Find where the given text appears and provide that cell's center as [x, y] coordinate. 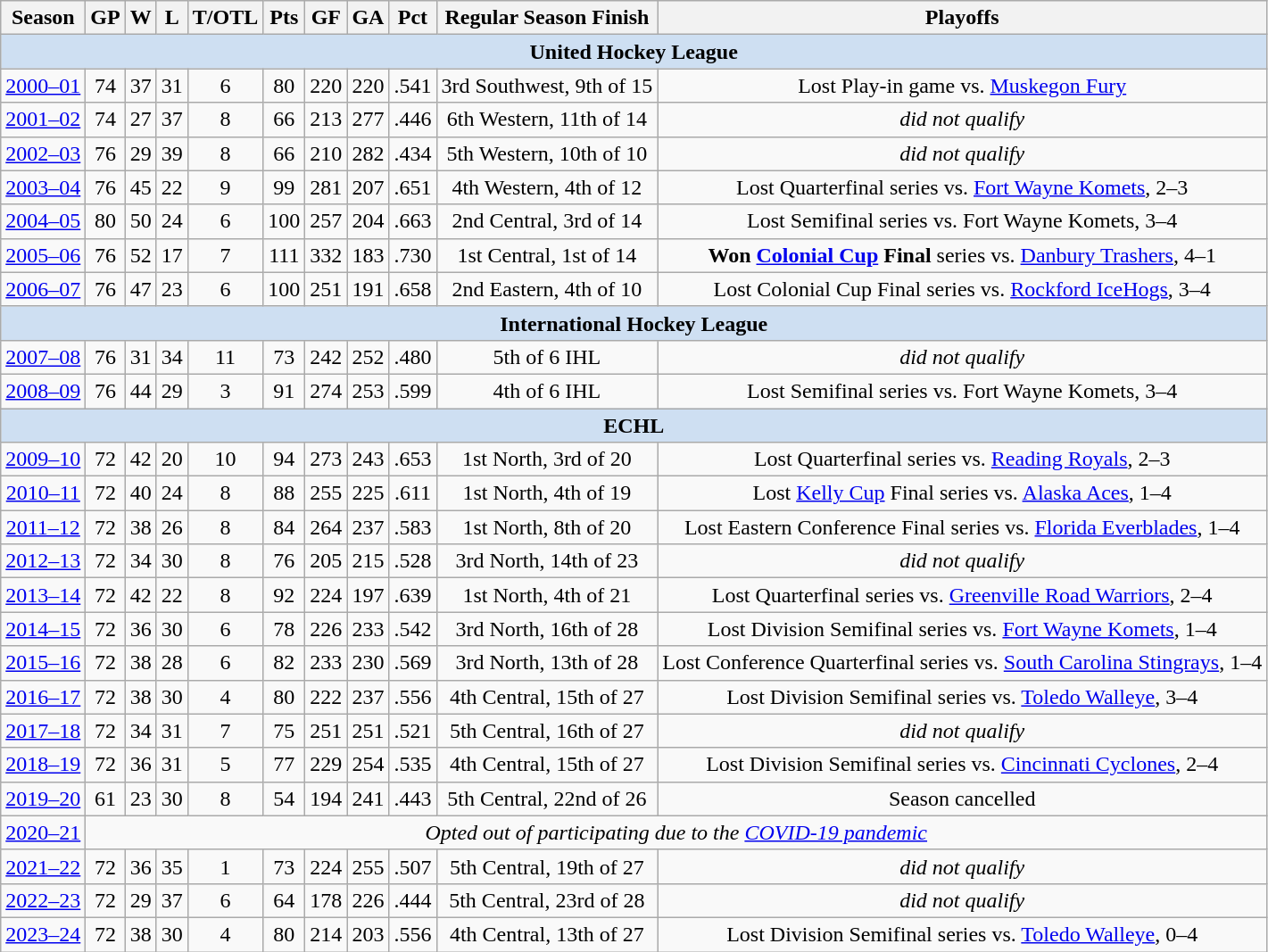
.446 [412, 120]
Regular Season Finish [547, 18]
213 [327, 120]
44 [141, 391]
229 [327, 765]
204 [368, 221]
5th Central, 23rd of 28 [547, 900]
194 [327, 799]
88 [284, 493]
203 [368, 934]
Lost Eastern Conference Final series vs. Florida Everblades, 1–4 [962, 527]
52 [141, 255]
2nd Central, 3rd of 14 [547, 221]
242 [327, 357]
10 [225, 459]
3rd North, 14th of 23 [547, 561]
.542 [412, 629]
2018–19 [43, 765]
264 [327, 527]
.583 [412, 527]
2007–08 [43, 357]
3rd North, 13th of 28 [547, 663]
207 [368, 187]
214 [327, 934]
2010–11 [43, 493]
5 [225, 765]
1 [225, 866]
2003–04 [43, 187]
2004–05 [43, 221]
2009–10 [43, 459]
.653 [412, 459]
3 [225, 391]
225 [368, 493]
254 [368, 765]
45 [141, 187]
.444 [412, 900]
Lost Division Semifinal series vs. Toledo Walleye, 0–4 [962, 934]
94 [284, 459]
215 [368, 561]
1st Central, 1st of 14 [547, 255]
20 [171, 459]
75 [284, 731]
273 [327, 459]
GA [368, 18]
191 [368, 289]
.599 [412, 391]
Lost Quarterfinal series vs. Reading Royals, 2–3 [962, 459]
2nd Eastern, 4th of 10 [547, 289]
.658 [412, 289]
2015–16 [43, 663]
27 [141, 120]
.480 [412, 357]
91 [284, 391]
2006–07 [43, 289]
2023–24 [43, 934]
Lost Colonial Cup Final series vs. Rockford IceHogs, 3–4 [962, 289]
4th Western, 4th of 12 [547, 187]
Lost Kelly Cup Final series vs. Alaska Aces, 1–4 [962, 493]
5th Central, 16th of 27 [547, 731]
197 [368, 595]
241 [368, 799]
257 [327, 221]
11 [225, 357]
2008–09 [43, 391]
Lost Division Semifinal series vs. Cincinnati Cyclones, 2–4 [962, 765]
84 [284, 527]
Lost Quarterfinal series vs. Fort Wayne Komets, 2–3 [962, 187]
W [141, 18]
1st North, 8th of 20 [547, 527]
78 [284, 629]
4th Central, 13th of 27 [547, 934]
281 [327, 187]
2005–06 [43, 255]
.651 [412, 187]
282 [368, 153]
Lost Division Semifinal series vs. Toledo Walleye, 3–4 [962, 697]
5th Central, 19th of 27 [547, 866]
Pct [412, 18]
2019–20 [43, 799]
T/OTL [225, 18]
2017–18 [43, 731]
64 [284, 900]
ECHL [634, 426]
47 [141, 289]
Lost Conference Quarterfinal series vs. South Carolina Stingrays, 1–4 [962, 663]
205 [327, 561]
4th of 6 IHL [547, 391]
Season cancelled [962, 799]
GF [327, 18]
2014–15 [43, 629]
1st North, 4th of 21 [547, 595]
50 [141, 221]
1st North, 4th of 19 [547, 493]
United Hockey League [634, 52]
6th Western, 11th of 14 [547, 120]
183 [368, 255]
Lost Division Semifinal series vs. Fort Wayne Komets, 1–4 [962, 629]
2001–02 [43, 120]
2013–14 [43, 595]
77 [284, 765]
222 [327, 697]
9 [225, 187]
253 [368, 391]
Lost Quarterfinal series vs. Greenville Road Warriors, 2–4 [962, 595]
2022–23 [43, 900]
Season [43, 18]
2020–21 [43, 832]
92 [284, 595]
GP [105, 18]
.443 [412, 799]
252 [368, 357]
.528 [412, 561]
.434 [412, 153]
.663 [412, 221]
.535 [412, 765]
35 [171, 866]
.730 [412, 255]
2011–12 [43, 527]
61 [105, 799]
L [171, 18]
40 [141, 493]
243 [368, 459]
28 [171, 663]
Pts [284, 18]
210 [327, 153]
.611 [412, 493]
277 [368, 120]
26 [171, 527]
Playoffs [962, 18]
1st North, 3rd of 20 [547, 459]
230 [368, 663]
Lost Play-in game vs. Muskegon Fury [962, 86]
2002–03 [43, 153]
.541 [412, 86]
3rd North, 16th of 28 [547, 629]
54 [284, 799]
178 [327, 900]
2012–13 [43, 561]
82 [284, 663]
5th Central, 22nd of 26 [547, 799]
111 [284, 255]
332 [327, 255]
Opted out of participating due to the COVID-19 pandemic [676, 832]
.569 [412, 663]
3rd Southwest, 9th of 15 [547, 86]
2016–17 [43, 697]
International Hockey League [634, 323]
5th Western, 10th of 10 [547, 153]
2021–22 [43, 866]
Won Colonial Cup Final series vs. Danbury Trashers, 4–1 [962, 255]
17 [171, 255]
.639 [412, 595]
5th of 6 IHL [547, 357]
274 [327, 391]
.521 [412, 731]
39 [171, 153]
99 [284, 187]
2000–01 [43, 86]
.507 [412, 866]
